Locate the cell with the specified text and output its (X, Y) center coordinate. 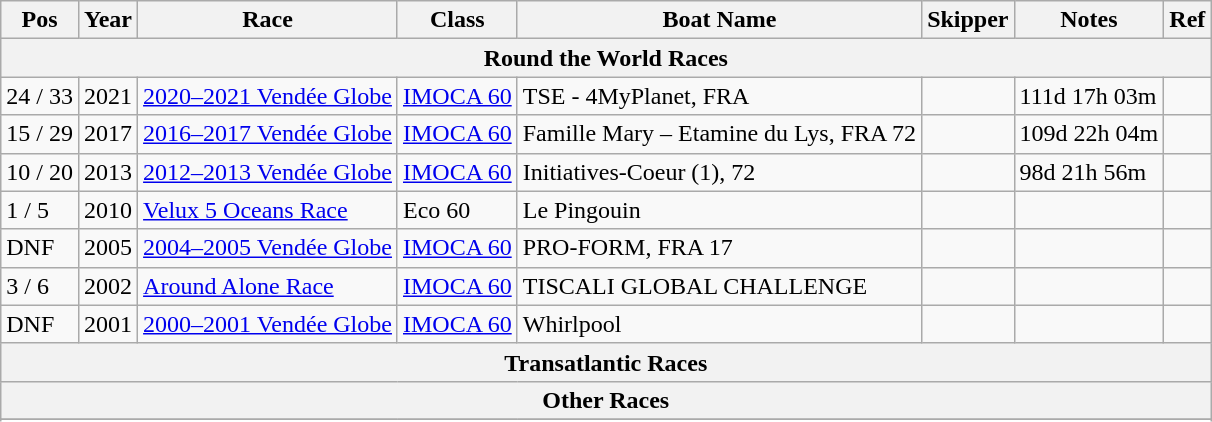
TISCALI GLOBAL CHALLENGE (719, 286)
Boat Name (719, 20)
109d 22h 04m (1089, 134)
TSE - 4MyPlanet, FRA (719, 96)
2012–2013 Vendée Globe (268, 172)
2021 (108, 96)
111d 17h 03m (1089, 96)
2004–2005 Vendée Globe (268, 248)
Year (108, 20)
Notes (1089, 20)
Class (457, 20)
98d 21h 56m (1089, 172)
Ref (1188, 20)
Le Pingouin (719, 210)
PRO-FORM, FRA 17 (719, 248)
10 / 20 (40, 172)
2020–2021 Vendée Globe (268, 96)
24 / 33 (40, 96)
2013 (108, 172)
Transatlantic Races (606, 362)
Skipper (968, 20)
Round the World Races (606, 58)
2000–2001 Vendée Globe (268, 324)
3 / 6 (40, 286)
Velux 5 Oceans Race (268, 210)
1 / 5 (40, 210)
Other Races (606, 400)
Pos (40, 20)
Eco 60 (457, 210)
2010 (108, 210)
Around Alone Race (268, 286)
Initiatives-Coeur (1), 72 (719, 172)
2016–2017 Vendée Globe (268, 134)
15 / 29 (40, 134)
2005 (108, 248)
2001 (108, 324)
2017 (108, 134)
Race (268, 20)
Whirlpool (719, 324)
Famille Mary – Etamine du Lys, FRA 72 (719, 134)
2002 (108, 286)
